Search for the cell housing the specified text and yield its [x, y] center coordinate. 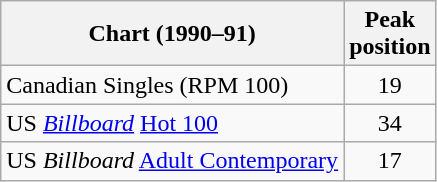
34 [390, 123]
Chart (1990–91) [172, 34]
17 [390, 161]
US Billboard Hot 100 [172, 123]
Canadian Singles (RPM 100) [172, 85]
Peakposition [390, 34]
19 [390, 85]
US Billboard Adult Contemporary [172, 161]
